Find where the given text appears and provide that cell's center as [x, y] coordinate. 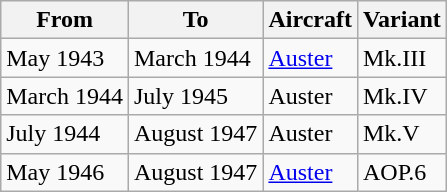
AOP.6 [402, 172]
Aircraft [310, 20]
Variant [402, 20]
Mk.IV [402, 96]
May 1946 [65, 172]
July 1944 [65, 134]
From [65, 20]
Mk.III [402, 58]
Mk.V [402, 134]
May 1943 [65, 58]
July 1945 [195, 96]
To [195, 20]
